Locate the cell with the specified text and output its [X, Y] center coordinate. 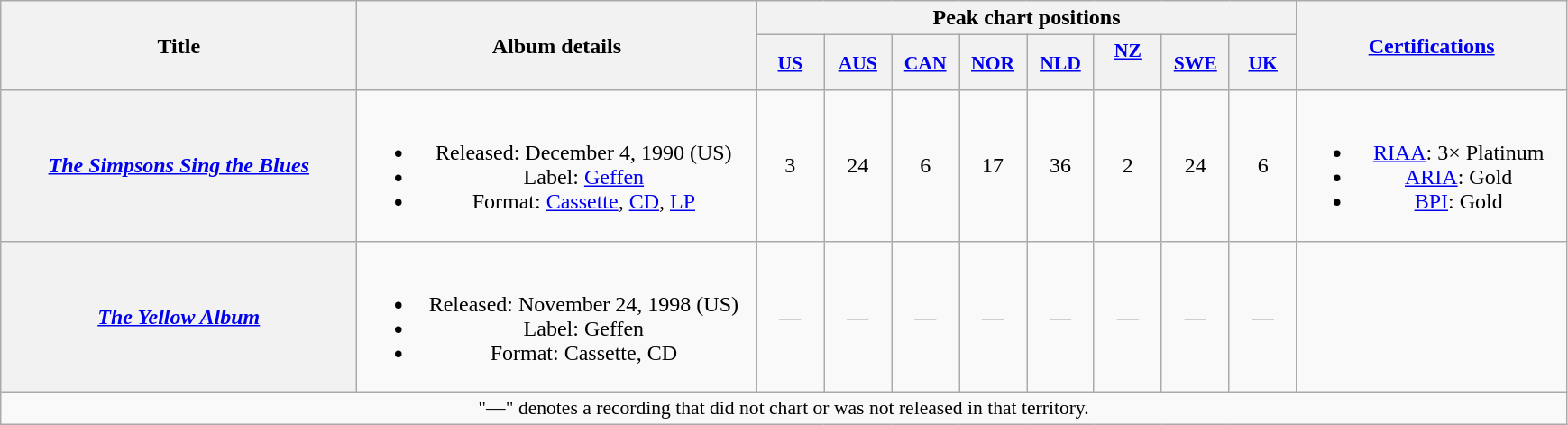
Album details [557, 45]
The Yellow Album [179, 316]
Certifications [1432, 45]
"—" denotes a recording that did not chart or was not released in that territory. [784, 408]
The Simpsons Sing the Blues [179, 166]
NOR [994, 63]
RIAA: 3× PlatinumARIA: GoldBPI: Gold [1432, 166]
AUS [858, 63]
US [790, 63]
Released: November 24, 1998 (US)Label: GeffenFormat: Cassette, CD [557, 316]
SWE [1196, 63]
3 [790, 166]
Peak chart positions [1026, 18]
Title [179, 45]
36 [1060, 166]
17 [994, 166]
2 [1127, 166]
UK [1262, 63]
Released: December 4, 1990 (US)Label: GeffenFormat: Cassette, CD, LP [557, 166]
NZ [1127, 63]
NLD [1060, 63]
CAN [925, 63]
